Pinpoint the cell where the given text exists, returning its (X, Y) midpoint coordinate. 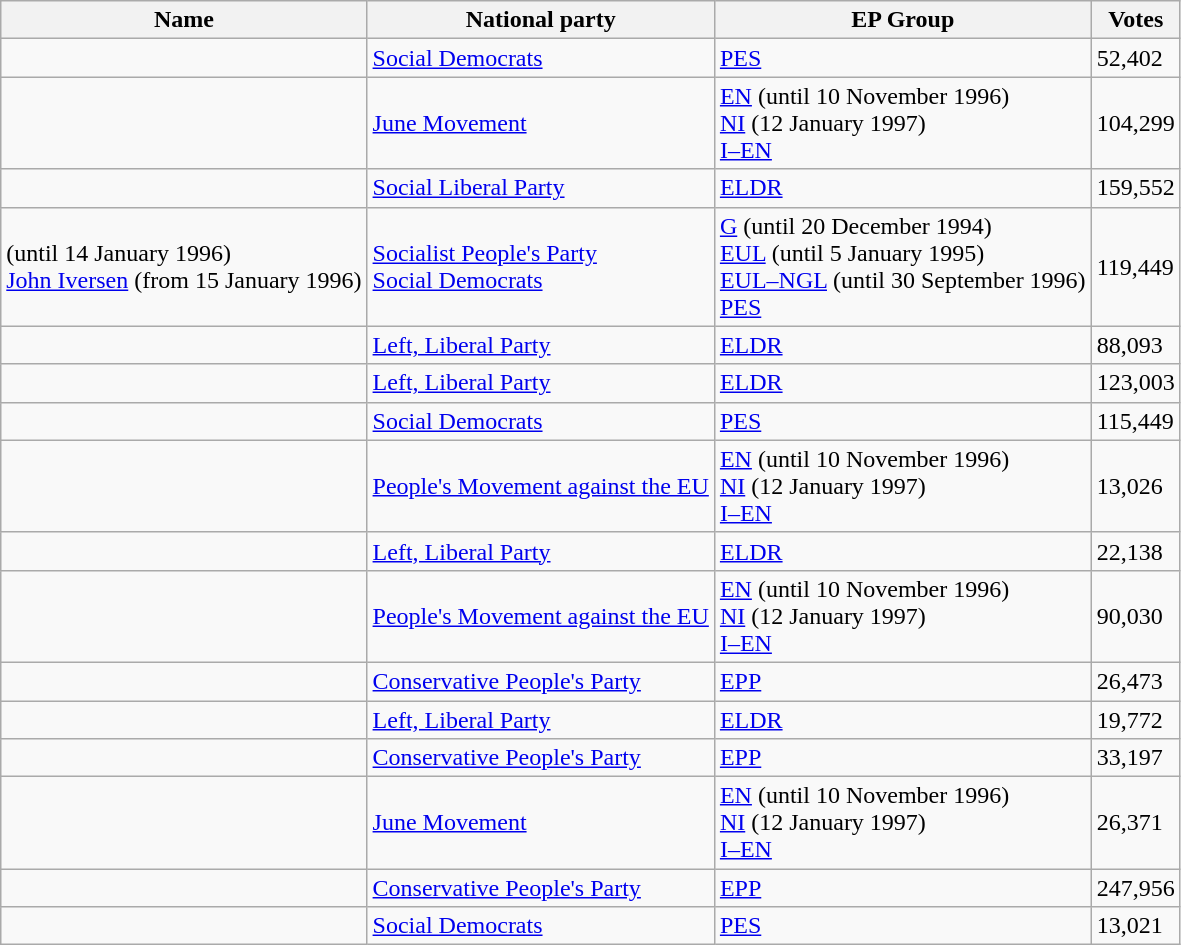
(until 14 January 1996)John Iversen (from 15 January 1996) (184, 266)
13,021 (1136, 926)
EP Group (902, 20)
90,030 (1136, 616)
19,772 (1136, 719)
104,299 (1136, 123)
123,003 (1136, 383)
247,956 (1136, 888)
G (until 20 December 1994) EUL (until 5 January 1995) EUL–NGL (until 30 September 1996) PES (902, 266)
Socialist People's Party Social Democrats (540, 266)
Votes (1136, 20)
159,552 (1136, 188)
26,371 (1136, 823)
22,138 (1136, 551)
26,473 (1136, 681)
88,093 (1136, 345)
52,402 (1136, 58)
119,449 (1136, 266)
National party (540, 20)
Social Liberal Party (540, 188)
33,197 (1136, 758)
13,026 (1136, 486)
Name (184, 20)
115,449 (1136, 421)
